Capture the cell that displays the provided text and extract its (x, y) central coordinate. 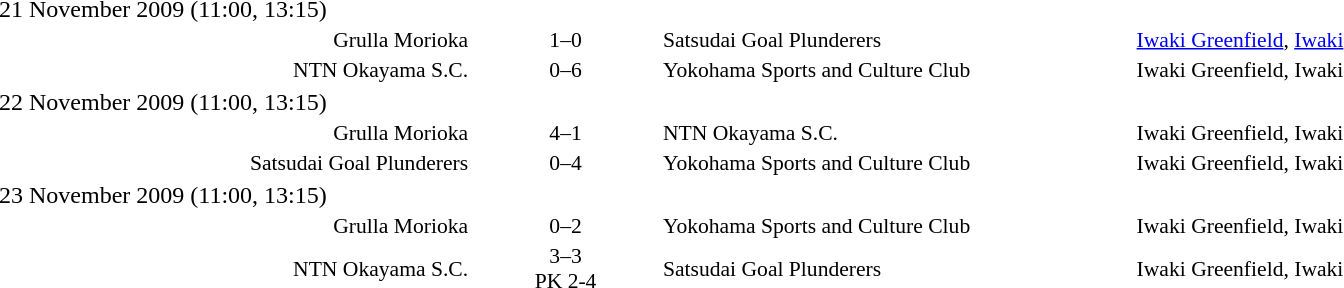
NTN Okayama S.C. (897, 132)
0–2 (566, 226)
0–6 (566, 70)
1–0 (566, 40)
0–4 (566, 162)
Satsudai Goal Plunderers (897, 40)
4–1 (566, 132)
